Extract the (x, y) coordinate from the center of the cell holding the provided text.  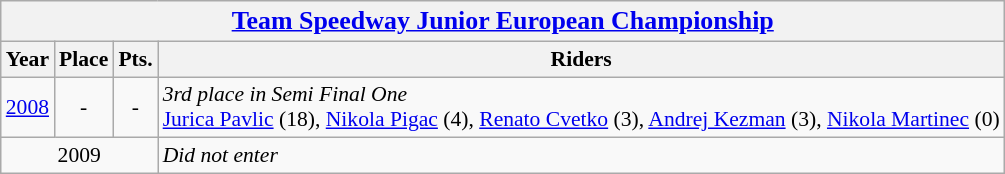
3rd place in Semi Final One Jurica Pavlic (18), Nikola Pigac (4), Renato Cvetko (3), Andrej Kezman (3), Nikola Martinec (0) (582, 108)
Did not enter (582, 156)
Year (28, 59)
2008 (28, 108)
Riders (582, 59)
Team Speedway Junior European Championship (503, 21)
Pts. (135, 59)
2009 (80, 156)
Place (84, 59)
